Search for the cell housing the specified text and yield its (x, y) center coordinate. 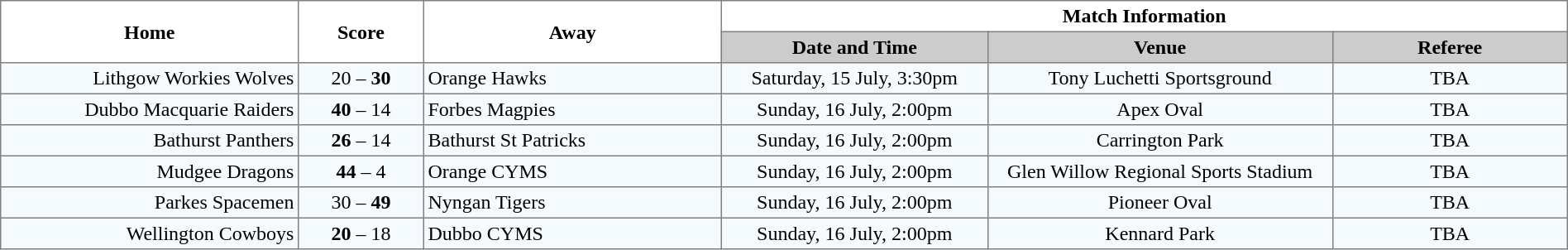
Mudgee Dragons (150, 171)
Home (150, 31)
Bathurst Panthers (150, 141)
30 – 49 (361, 203)
20 – 18 (361, 233)
Nyngan Tigers (572, 203)
Dubbo CYMS (572, 233)
20 – 30 (361, 79)
Saturday, 15 July, 3:30pm (854, 79)
Score (361, 31)
Parkes Spacemen (150, 203)
Match Information (1145, 17)
Date and Time (854, 47)
Away (572, 31)
Forbes Magpies (572, 109)
Pioneer Oval (1159, 203)
Glen Willow Regional Sports Stadium (1159, 171)
26 – 14 (361, 141)
Dubbo Macquarie Raiders (150, 109)
Lithgow Workies Wolves (150, 79)
Apex Oval (1159, 109)
Kennard Park (1159, 233)
Wellington Cowboys (150, 233)
Orange Hawks (572, 79)
Carrington Park (1159, 141)
44 – 4 (361, 171)
Referee (1450, 47)
Orange CYMS (572, 171)
Tony Luchetti Sportsground (1159, 79)
Bathurst St Patricks (572, 141)
Venue (1159, 47)
40 – 14 (361, 109)
